Find where the given text appears and provide that cell's center as (X, Y) coordinate. 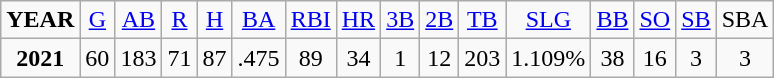
SO (655, 20)
71 (180, 58)
BA (258, 20)
SLG (548, 20)
203 (482, 58)
3B (400, 20)
H (214, 20)
1 (400, 58)
38 (612, 58)
16 (655, 58)
TB (482, 20)
2021 (40, 58)
G (98, 20)
SB (696, 20)
AB (138, 20)
SBA (745, 20)
89 (310, 58)
60 (98, 58)
.475 (258, 58)
2B (440, 20)
HR (358, 20)
183 (138, 58)
12 (440, 58)
34 (358, 58)
RBI (310, 20)
YEAR (40, 20)
R (180, 20)
87 (214, 58)
1.109% (548, 58)
BB (612, 20)
